Search for the cell housing the specified text and yield its [x, y] center coordinate. 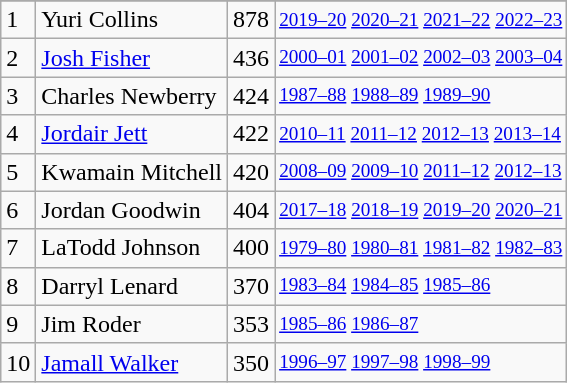
7 [18, 248]
9 [18, 324]
6 [18, 210]
1 [18, 20]
436 [252, 58]
353 [252, 324]
1987–88 1988–89 1989–90 [421, 96]
1985–86 1986–87 [421, 324]
350 [252, 362]
422 [252, 134]
Jim Roder [132, 324]
404 [252, 210]
8 [18, 286]
LaTodd Johnson [132, 248]
400 [252, 248]
5 [18, 172]
Josh Fisher [132, 58]
Charles Newberry [132, 96]
3 [18, 96]
Jordair Jett [132, 134]
Jamall Walker [132, 362]
2017–18 2018–19 2019–20 2020–21 [421, 210]
Jordan Goodwin [132, 210]
878 [252, 20]
2019–20 2020–21 2021–22 2022–23 [421, 20]
Kwamain Mitchell [132, 172]
2 [18, 58]
370 [252, 286]
10 [18, 362]
1979–80 1980–81 1981–82 1982–83 [421, 248]
420 [252, 172]
Darryl Lenard [132, 286]
4 [18, 134]
1983–84 1984–85 1985–86 [421, 286]
2008–09 2009–10 2011–12 2012–13 [421, 172]
2010–11 2011–12 2012–13 2013–14 [421, 134]
424 [252, 96]
1996–97 1997–98 1998–99 [421, 362]
2000–01 2001–02 2002–03 2003–04 [421, 58]
Yuri Collins [132, 20]
